Search for the cell housing the specified text and yield its [x, y] center coordinate. 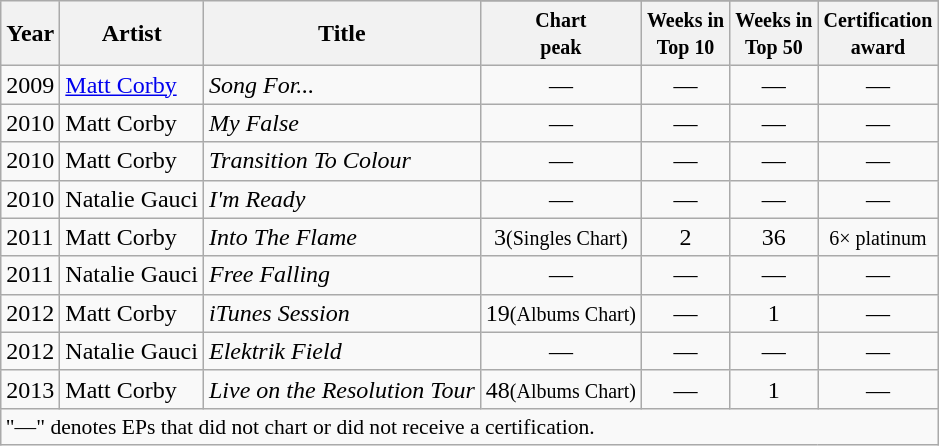
Weeks inTop 50 [774, 34]
Song For... [342, 85]
3(Singles Chart) [560, 237]
2013 [30, 389]
19(Albums Chart) [560, 313]
Title [342, 34]
48(Albums Chart) [560, 389]
Free Falling [342, 275]
2 [685, 237]
Year [30, 34]
"—" denotes EPs that did not chart or did not receive a certification. [470, 426]
I'm Ready [342, 199]
36 [774, 237]
My False [342, 123]
6× platinum [878, 237]
2009 [30, 85]
Chartpeak [560, 34]
Certificationaward [878, 34]
Elektrik Field [342, 351]
Weeks inTop 10 [685, 34]
Transition To Colour [342, 161]
Artist [132, 34]
Live on the Resolution Tour [342, 389]
iTunes Session [342, 313]
Into The Flame [342, 237]
